Scan for the cell matching the given text and deliver its (X, Y) coordinate at center. 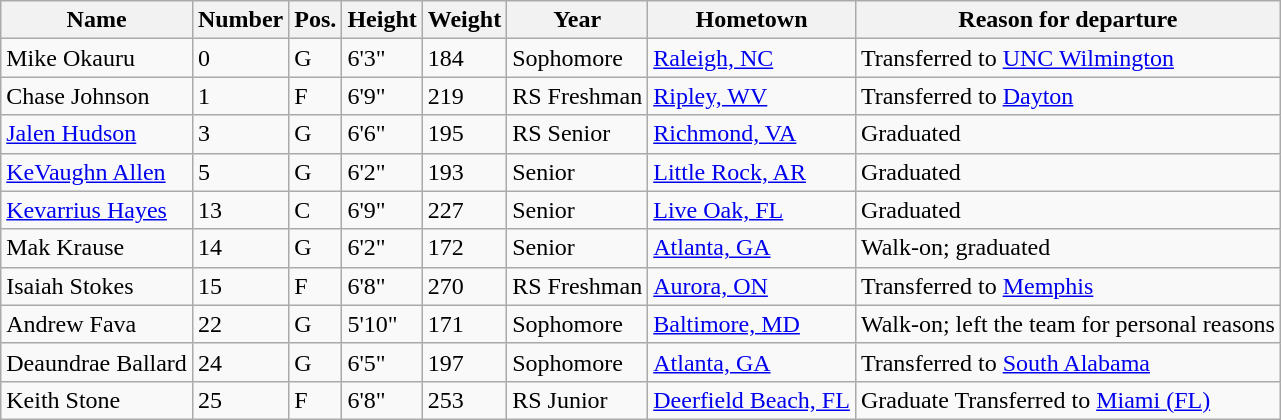
RS Senior (578, 134)
6'6" (382, 134)
Chase Johnson (97, 96)
0 (240, 58)
Transferred to Dayton (1068, 96)
Name (97, 20)
Jalen Hudson (97, 134)
171 (464, 324)
Weight (464, 20)
Kevarrius Hayes (97, 210)
219 (464, 96)
195 (464, 134)
24 (240, 362)
Baltimore, MD (752, 324)
Hometown (752, 20)
270 (464, 286)
15 (240, 286)
5'10" (382, 324)
6'5" (382, 362)
Mak Krause (97, 248)
184 (464, 58)
Andrew Fava (97, 324)
RS Junior (578, 400)
Deaundrae Ballard (97, 362)
Walk-on; left the team for personal reasons (1068, 324)
Ripley, WV (752, 96)
6'3" (382, 58)
Keith Stone (97, 400)
Pos. (316, 20)
Richmond, VA (752, 134)
25 (240, 400)
1 (240, 96)
22 (240, 324)
253 (464, 400)
Aurora, ON (752, 286)
Mike Okauru (97, 58)
13 (240, 210)
Walk-on; graduated (1068, 248)
Reason for departure (1068, 20)
Graduate Transferred to Miami (FL) (1068, 400)
197 (464, 362)
Isaiah Stokes (97, 286)
C (316, 210)
Transferred to South Alabama (1068, 362)
Raleigh, NC (752, 58)
14 (240, 248)
Live Oak, FL (752, 210)
KeVaughn Allen (97, 172)
172 (464, 248)
Transferred to UNC Wilmington (1068, 58)
Number (240, 20)
Transferred to Memphis (1068, 286)
Year (578, 20)
227 (464, 210)
3 (240, 134)
Little Rock, AR (752, 172)
5 (240, 172)
Deerfield Beach, FL (752, 400)
193 (464, 172)
Height (382, 20)
